Capture the cell that displays the provided text and extract its [x, y] central coordinate. 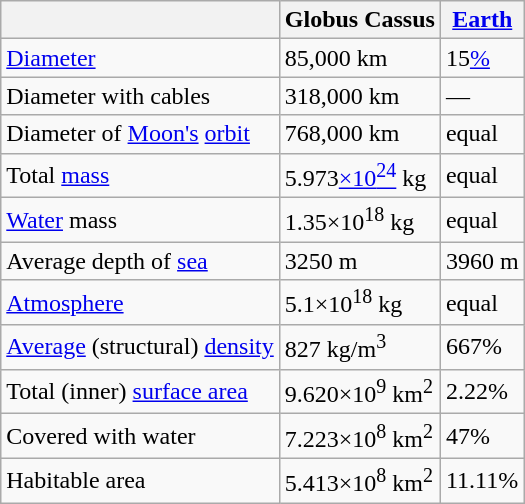
318,000 km [360, 96]
7.223×108 km2 [360, 436]
5.1×1018 kg [360, 302]
Total mass [140, 176]
Total (inner) surface area [140, 392]
9.620×109 km2 [360, 392]
— [482, 96]
Average depth of sea [140, 261]
Water mass [140, 220]
Globus Cassus [360, 20]
768,000 km [360, 134]
3250 m [360, 261]
Habitable area [140, 480]
Atmosphere [140, 302]
3960 m [482, 261]
Average (structural) density [140, 348]
667% [482, 348]
11.11% [482, 480]
Diameter with cables [140, 96]
2.22% [482, 392]
15% [482, 58]
Covered with water [140, 436]
1.35×1018 kg [360, 220]
85,000 km [360, 58]
Diameter [140, 58]
827 kg/m3 [360, 348]
5.413×108 km2 [360, 480]
Earth [482, 20]
47% [482, 436]
5.973×1024 kg [360, 176]
Diameter of Moon's orbit [140, 134]
